Extract the (X, Y) coordinate from the center of the cell holding the provided text.  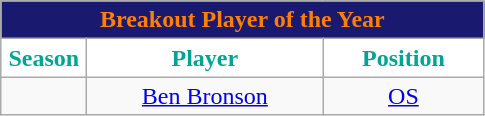
Player (205, 58)
Breakout Player of the Year (242, 20)
Position (404, 58)
Ben Bronson (205, 96)
Season (44, 58)
OS (404, 96)
